Extract the [x, y] coordinate from the center of the cell holding the provided text.  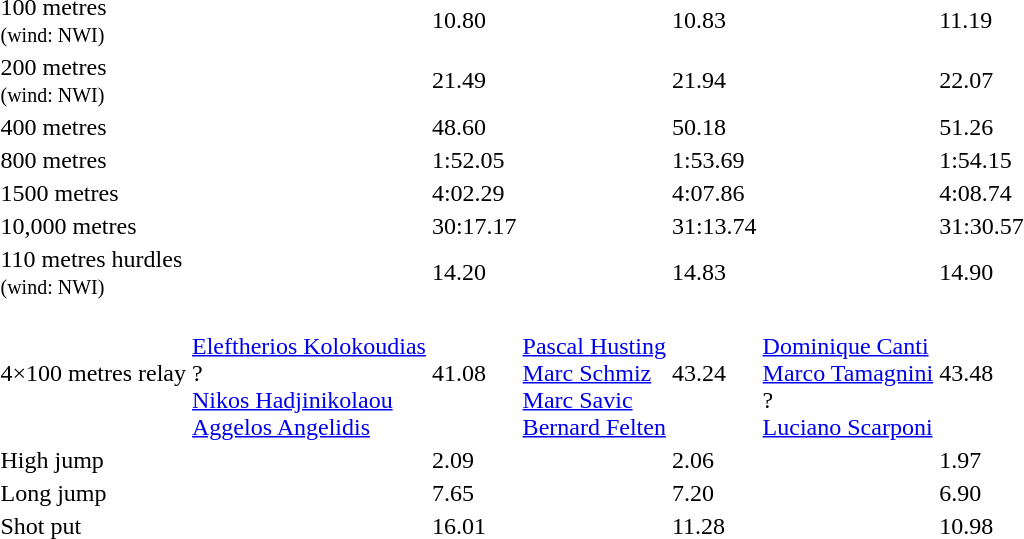
1:53.69 [714, 160]
4:07.86 [714, 193]
31:13.74 [714, 226]
7.65 [474, 493]
14.20 [474, 272]
Eleftherios Kolokoudias?Nikos HadjinikolaouAggelos Angelidis [308, 373]
21.49 [474, 80]
Pascal HustingMarc SchmizMarc SavicBernard Felten [594, 373]
14.83 [714, 272]
7.20 [714, 493]
2.06 [714, 460]
1:52.05 [474, 160]
4:02.29 [474, 193]
2.09 [474, 460]
50.18 [714, 127]
43.24 [714, 373]
21.94 [714, 80]
Dominique CantiMarco Tamagnini?Luciano Scarponi [848, 373]
41.08 [474, 373]
30:17.17 [474, 226]
48.60 [474, 127]
